Return [x, y] of the center of cell containing provided text 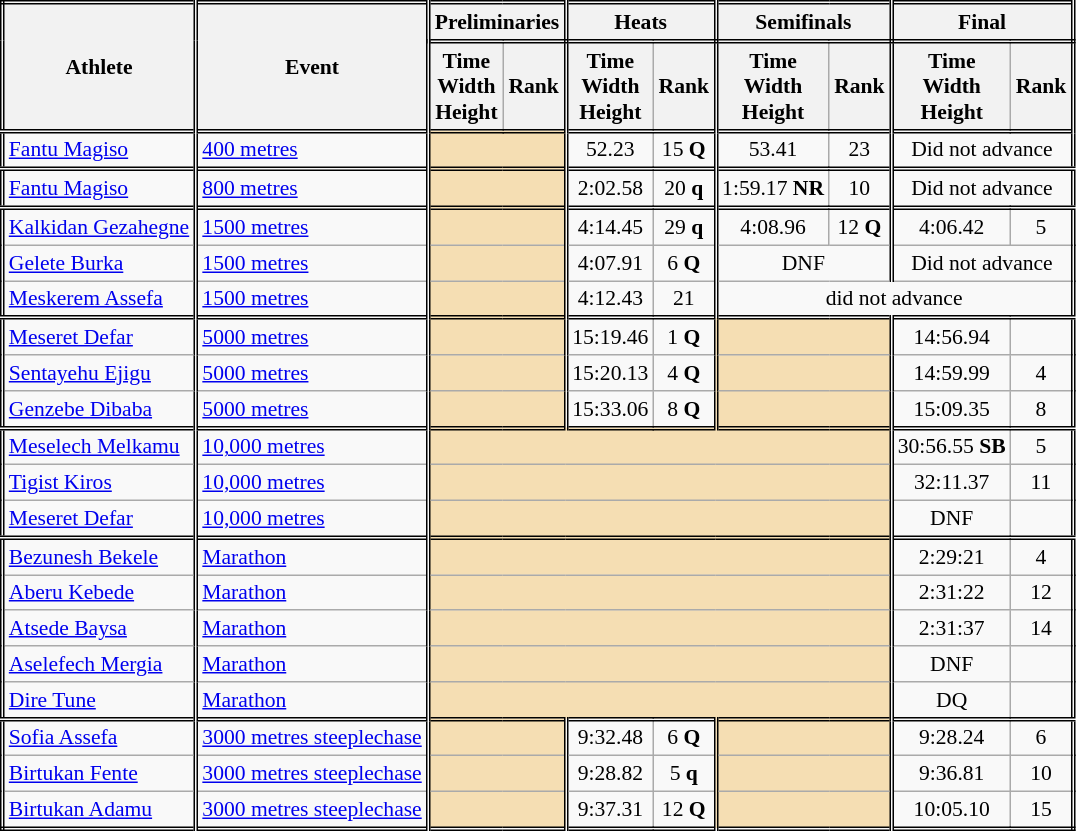
14:56.94 [951, 336]
8 Q [684, 410]
Genzebe Dibaba [99, 410]
4:06.42 [951, 226]
15 [1042, 810]
11 [1042, 483]
2:31:22 [951, 593]
10:05.10 [951, 810]
did not advance [894, 300]
Atsede Baysa [99, 629]
9:28.82 [610, 774]
1 Q [684, 336]
21 [684, 300]
Kalkidan Gezahegne [99, 226]
Sentayehu Ejigu [99, 373]
15:20.13 [610, 373]
Athlete [99, 67]
Aberu Kebede [99, 593]
53.41 [773, 150]
15:09.35 [951, 410]
23 [860, 150]
Dire Tune [99, 700]
4:14.45 [610, 226]
Heats [641, 22]
14:59.99 [951, 373]
20 q [684, 190]
4:08.96 [773, 226]
4:07.91 [610, 263]
2:31:37 [951, 629]
Tigist Kiros [99, 483]
DQ [951, 700]
5 q [684, 774]
2:02.58 [610, 190]
15:19.46 [610, 336]
9:37.31 [610, 810]
Preliminaries [496, 22]
Aselefech Mergia [99, 664]
6 [1042, 738]
4:12.43 [610, 300]
9:36.81 [951, 774]
Birtukan Adamu [99, 810]
Event [312, 67]
Birtukan Fente [99, 774]
30:56.55 SB [951, 446]
Gelete Burka [99, 263]
14 [1042, 629]
Sofia Assefa [99, 738]
29 q [684, 226]
32:11.37 [951, 483]
8 [1042, 410]
400 metres [312, 150]
1:59.17 NR [773, 190]
4 Q [684, 373]
Semifinals [804, 22]
52.23 [610, 150]
Meskerem Assefa [99, 300]
800 metres [312, 190]
Bezunesh Bekele [99, 556]
2:29:21 [951, 556]
15 Q [684, 150]
9:28.24 [951, 738]
Meselech Melkamu [99, 446]
9:32.48 [610, 738]
12 [1042, 593]
15:33.06 [610, 410]
Final [982, 22]
